Search for the cell housing the specified text and yield its [X, Y] center coordinate. 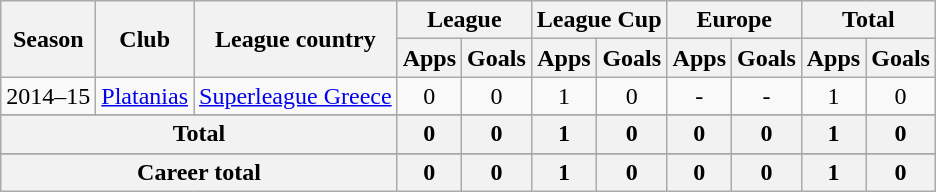
League Cup [599, 20]
2014–15 [48, 96]
League [464, 20]
Career total [199, 172]
Club [145, 39]
Superleague Greece [296, 96]
League country [296, 39]
Europe [734, 20]
Platanias [145, 96]
Season [48, 39]
